From the cell containing the given text, extract its center point as [x, y] coordinate. 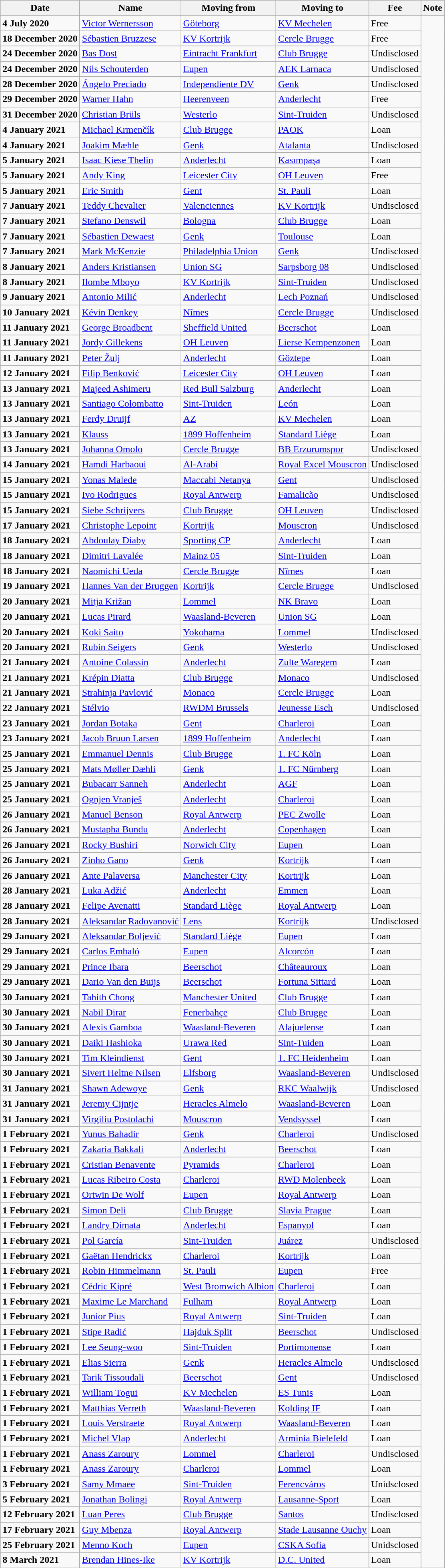
Slavia Prague [322, 1210]
Brendan Hines-Ike [130, 1560]
Matthias Verreth [130, 1408]
Sarpsborg 08 [322, 267]
Emmanuel Dennis [130, 754]
Espanyol [322, 1225]
Daiki Hashioka [130, 1043]
Alexis Gamboa [130, 1027]
Krépin Diatta [130, 678]
Cristian Benavente [130, 1165]
18 December 2020 [40, 38]
Kasımpaşa [322, 160]
Lee Seung-woo [130, 1347]
1. FC Heidenheim [322, 1058]
Stipe Radić [130, 1332]
Vendsyssel [322, 1119]
Felipe Avenatti [130, 906]
RWDM Brussels [228, 708]
Fulham [228, 1301]
Michael Krmenčík [130, 130]
Fee [395, 8]
Dario Van den Buijs [130, 982]
Menno Koch [130, 1545]
Lens [228, 921]
Name [130, 8]
Date [40, 8]
Luan Peres [130, 1514]
Göztepe [322, 358]
Koki Saito [130, 632]
Jacob Bruun Larsen [130, 738]
10 January 2021 [40, 312]
Sheffield United [228, 327]
Joakim Mæhle [130, 145]
5 February 2021 [40, 1499]
Philadelphia Union [228, 251]
Peter Žulj [130, 358]
Châteauroux [322, 967]
Aleksandar Boljević [130, 936]
Stélvio [130, 708]
9 January 2021 [40, 297]
RWD Molenbeek [322, 1180]
25 February 2021 [40, 1545]
17 February 2021 [40, 1530]
Hamdi Harbaoui [130, 465]
Sivert Heltne Nilsen [130, 1073]
Antonio Milić [130, 297]
Alajuelense [322, 1027]
Shawn Adewoye [130, 1088]
Jeremy Cijntje [130, 1103]
Ortwin De Wolf [130, 1195]
Anders Kristiansen [130, 267]
CSKA Sofia [322, 1545]
Valenciennes [228, 206]
Hannes Van der Bruggen [130, 586]
19 January 2021 [40, 586]
Jonathan Bolingi [130, 1499]
Lierse Kempenzonen [322, 343]
Eric Smith [130, 191]
Arminia Bielefeld [322, 1438]
Maxime Le Marchand [130, 1301]
Copenhagen [322, 830]
Ángelo Preciado [130, 84]
Lucas Pirard [130, 616]
AEK Larnaca [322, 69]
Robin Himmelmann [130, 1271]
Pyramids [228, 1165]
Prince Ibara [130, 967]
Samy Mmaee [130, 1484]
Yokohama [228, 632]
Rubin Seigers [130, 647]
Göteborg [228, 23]
Emmen [322, 890]
Zulte Waregem [322, 662]
Louis Verstraete [130, 1423]
Mustapha Bundu [130, 830]
28 December 2020 [40, 84]
Ivo Rodrigues [130, 495]
Ante Palaversa [130, 875]
Teddy Chevalier [130, 206]
Warner Hahn [130, 99]
AGF [322, 784]
Urawa Red [228, 1043]
Jeunesse Esch [322, 708]
Ilombe Mboyo [130, 282]
Sint-Tuiden [322, 1043]
Independiente DV [228, 84]
Manuel Benson [130, 814]
Majeed Ashimeru [130, 388]
Nabil Dirar [130, 1012]
31 December 2020 [40, 114]
Juárez [322, 1241]
Zinho Gano [130, 860]
Johanna Omolo [130, 449]
Yonas Malede [130, 480]
Guy Mbenza [130, 1530]
Yunus Bahadir [130, 1134]
Carlos Embaló [130, 952]
Bubacarr Sanneh [130, 784]
Landry Dimata [130, 1225]
West Bromwich Albion [228, 1286]
Tarik Tissoudali [130, 1377]
Mats Møller Dæhli [130, 769]
RKC Waalwijk [322, 1088]
León [322, 403]
Ognjen Vranješ [130, 799]
Antoine Colassin [130, 662]
Hajduk Split [228, 1332]
Tahith Chong [130, 997]
29 December 2020 [40, 99]
BB Erzurumspor [322, 449]
Manchester United [228, 997]
12 January 2021 [40, 373]
Rocky Bushiri [130, 845]
Ferencváros [322, 1484]
Mark McKenzie [130, 251]
Elias Sierra [130, 1362]
Sébastien Dewaest [130, 236]
Mainz 05 [228, 556]
Virgiliu Postolachi [130, 1119]
Bologna [228, 221]
Kolding IF [322, 1408]
Moving from [228, 8]
Elfsborg [228, 1073]
Gaëtan Hendrickx [130, 1256]
Zakaria Bakkali [130, 1149]
Michel Vlap [130, 1438]
Bas Dost [130, 54]
PAOK [322, 130]
Heerenveen [228, 99]
Santiago Colombatto [130, 403]
Victor Wernersson [130, 23]
8 March 2021 [40, 1560]
Portimonense [322, 1347]
Luka Adžić [130, 890]
Jordy Gillekens [130, 343]
Filip Benković [130, 373]
Nils Schouterden [130, 69]
Fortuna Sittard [322, 982]
Pol García [130, 1241]
Tim Kleindienst [130, 1058]
Manchester City [228, 875]
Norwich City [228, 845]
Stefano Denswil [130, 221]
Jordan Botaka [130, 723]
Aleksandar Radovanović [130, 921]
Cédric Kipré [130, 1286]
Klauss [130, 434]
Lausanne-Sport [322, 1499]
Note [433, 8]
Sporting CP [228, 541]
Moving to [322, 8]
Christophe Lepoint [130, 525]
12 February 2021 [40, 1514]
Sébastien Bruzzese [130, 38]
Atalanta [322, 145]
ES Tunis [322, 1392]
22 January 2021 [40, 708]
14 January 2021 [40, 465]
Fenerbahçe [228, 1012]
Naomichi Ueda [130, 571]
Mitja Križan [130, 601]
Santos [322, 1514]
Simon Deli [130, 1210]
NK Bravo [322, 601]
Junior Pius [130, 1317]
1. FC Nürnberg [322, 769]
George Broadbent [130, 327]
William Togui [130, 1392]
1. FC Köln [322, 754]
PEC Zwolle [322, 814]
Maccabi Netanya [228, 480]
Abdoulay Diaby [130, 541]
Isaac Kiese Thelin [130, 160]
Lucas Ribeiro Costa [130, 1180]
Toulouse [322, 236]
Famalicão [322, 495]
Al-Arabi [228, 465]
D.C. United [322, 1560]
Ferdy Druijf [130, 419]
Red Bull Salzburg [228, 388]
Lech Poznań [322, 297]
4 July 2020 [40, 23]
Andy King [130, 175]
Strahinja Pavlović [130, 693]
Kévin Denkey [130, 312]
Siebe Schrijvers [130, 510]
Christian Brüls [130, 114]
Eintracht Frankfurt [228, 54]
Dimitri Lavalée [130, 556]
AZ [228, 419]
Alcorcón [322, 952]
Stade Lausanne Ouchy [322, 1530]
Royal Excel Mouscron [322, 465]
17 January 2021 [40, 525]
3 February 2021 [40, 1484]
